From the cell containing the given text, extract its center point as (x, y) coordinate. 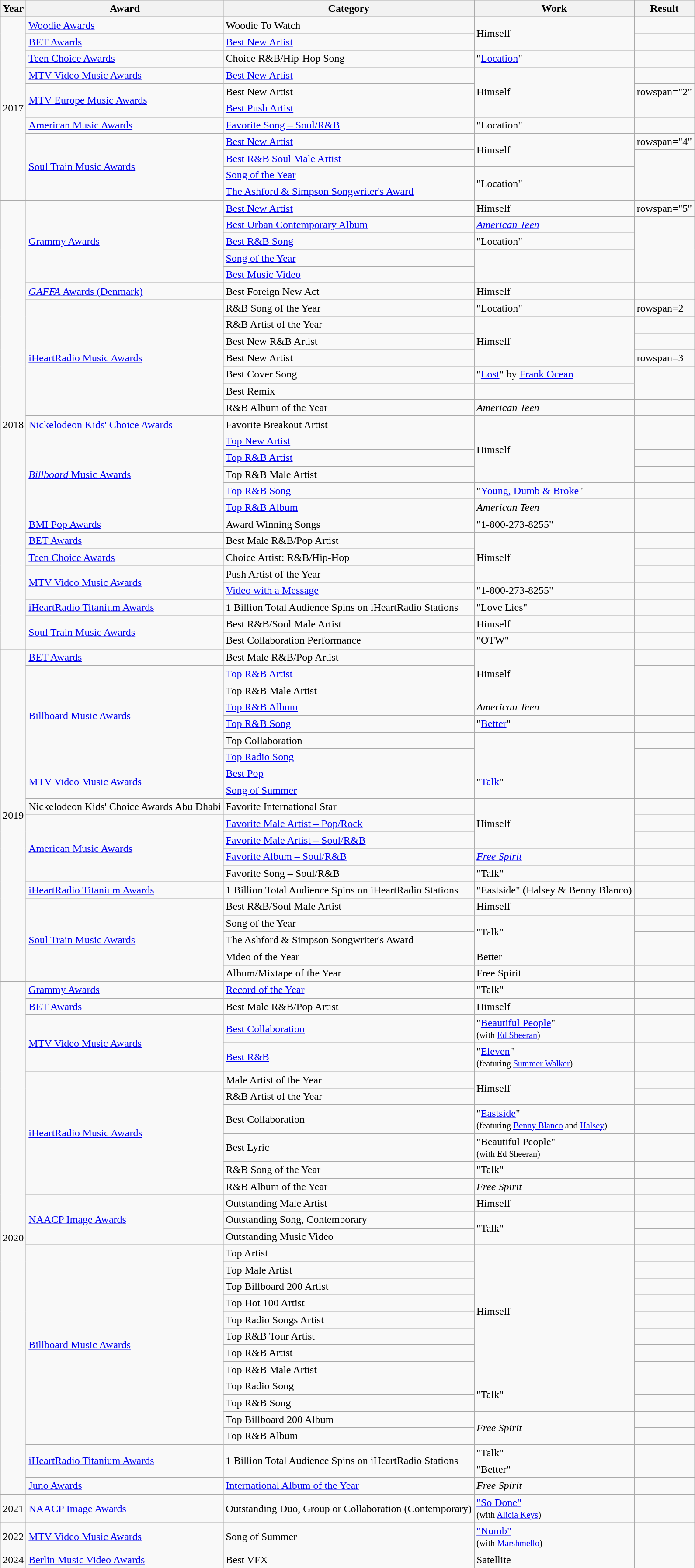
2024 (13, 1559)
Video of the Year (349, 956)
Push Artist of the Year (349, 574)
"Numb" (with Marshmello) (554, 1537)
rowspan="5" (664, 208)
Best Pop (349, 774)
"Eleven"(featuring Summer Walker) (554, 1057)
Best Lyric (349, 1147)
Work (554, 9)
Best R&B (349, 1057)
Award (125, 9)
rowspan=2 (664, 308)
Best R&B Soul Male Artist (349, 158)
Outstanding Duo, Group or Collaboration (Contemporary) (349, 1508)
Top R&B Tour Artist (349, 1336)
Favorite Male Artist – Pop/Rock (349, 824)
Favorite Male Artist – Soul/R&B (349, 840)
Top Billboard 200 Artist (349, 1286)
Top Artist (349, 1253)
Result (664, 9)
BMI Pop Awards (125, 524)
Top Radio Songs Artist (349, 1320)
rowspan=3 (664, 358)
Album/Mixtape of the Year (349, 973)
"OTW" (554, 640)
Male Artist of the Year (349, 1080)
Choice Artist: R&B/Hip-Hop (349, 557)
Berlin Music Video Awards (125, 1559)
Top Collaboration (349, 741)
Better (554, 956)
Year (13, 9)
Category (349, 9)
Top Male Artist (349, 1270)
Best Push Artist (349, 108)
MTV Europe Music Awards (125, 100)
Outstanding Music Video (349, 1236)
"Love Lies" (554, 607)
2018 (13, 425)
2021 (13, 1508)
Favorite Album – Soul/R&B (349, 857)
Favorite Breakout Artist (349, 424)
Best Collaboration Performance (349, 640)
"Eastside"(featuring Benny Blanco and Halsey) (554, 1119)
2022 (13, 1537)
"Young, Dumb & Broke" (554, 491)
Best Urban Contemporary Album (349, 225)
Juno Awards (125, 1486)
2020 (13, 1238)
Woodie Awards (125, 25)
Favorite International Star (349, 807)
Top Billboard 200 Album (349, 1419)
Nickelodeon Kids' Choice Awards Abu Dhabi (125, 807)
"Lost" by Frank Ocean (554, 374)
Best Foreign New Act (349, 291)
rowspan="4" (664, 142)
Best New R&B Artist (349, 341)
International Album of the Year (349, 1486)
GAFFA Awards (Denmark) (125, 291)
Outstanding Male Artist (349, 1203)
Choice R&B/Hip-Hop Song (349, 59)
Best R&B Song (349, 242)
"Eastside" (Halsey & Benny Blanco) (554, 890)
Woodie To Watch (349, 25)
Video with a Message (349, 591)
Nickelodeon Kids' Choice Awards (125, 424)
Satellite (554, 1559)
Top Hot 100 Artist (349, 1303)
Best VFX (349, 1559)
Award Winning Songs (349, 524)
Best Remix (349, 391)
2019 (13, 815)
rowspan="2" (664, 92)
Top New Artist (349, 441)
Record of the Year (349, 990)
Best Music Video (349, 275)
Best Cover Song (349, 374)
"So Done" (with Alicia Keys) (554, 1508)
2017 (13, 108)
Outstanding Song, Contemporary (349, 1220)
